Provide the (x, y) coordinate of the cell's center where the given text is located.  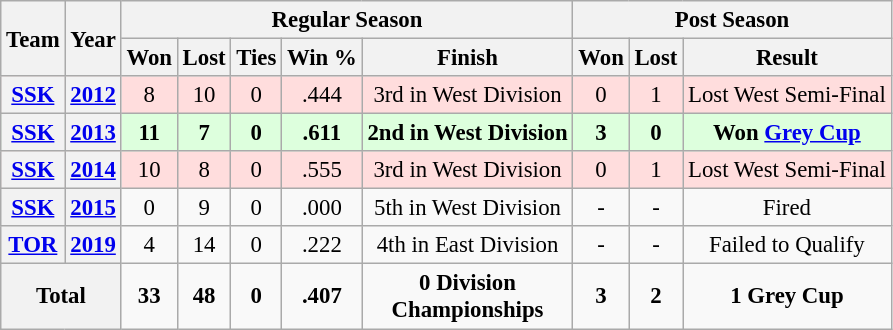
.222 (322, 245)
9 (204, 208)
Win % (322, 58)
7 (204, 133)
Result (787, 58)
Regular Season (347, 20)
2 (656, 296)
4th in East Division (468, 245)
33 (149, 296)
2014 (93, 170)
Failed to Qualify (787, 245)
2nd in West Division (468, 133)
1 Grey Cup (787, 296)
0 DivisionChampionships (468, 296)
11 (149, 133)
Year (93, 38)
.000 (322, 208)
Fired (787, 208)
Ties (256, 58)
.555 (322, 170)
.444 (322, 95)
Total (61, 296)
2013 (93, 133)
14 (204, 245)
Team (33, 38)
2019 (93, 245)
5th in West Division (468, 208)
.611 (322, 133)
2015 (93, 208)
Post Season (732, 20)
2012 (93, 95)
4 (149, 245)
TOR (33, 245)
.407 (322, 296)
Won Grey Cup (787, 133)
48 (204, 296)
Finish (468, 58)
